Extract the [x, y] coordinate from the center of the cell holding the provided text.  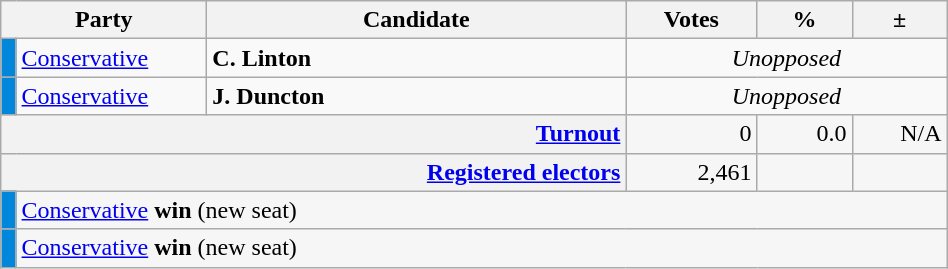
± [900, 20]
N/A [900, 134]
% [804, 20]
0 [692, 134]
J. Duncton [416, 96]
Registered electors [314, 172]
C. Linton [416, 58]
0.0 [804, 134]
Party [104, 20]
2,461 [692, 172]
Candidate [416, 20]
Turnout [314, 134]
Votes [692, 20]
